For the text-containing cell, return its midpoint in (X, Y) coordinate format. 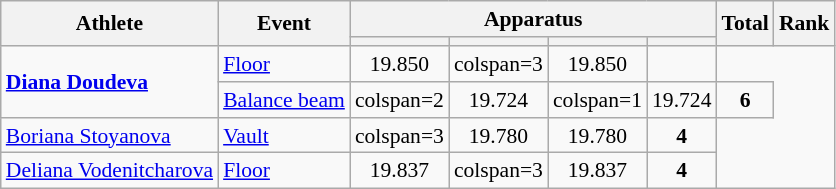
Balance beam (284, 100)
Boriana Stoyanova (110, 136)
6 (746, 100)
Rank (804, 24)
Vault (284, 136)
colspan=2 (400, 100)
Event (284, 24)
colspan=1 (598, 100)
Deliana Vodenitcharova (110, 171)
Total (746, 24)
Diana Doudeva (110, 82)
Apparatus (534, 19)
Athlete (110, 24)
